Search for the cell housing the specified text and yield its [X, Y] center coordinate. 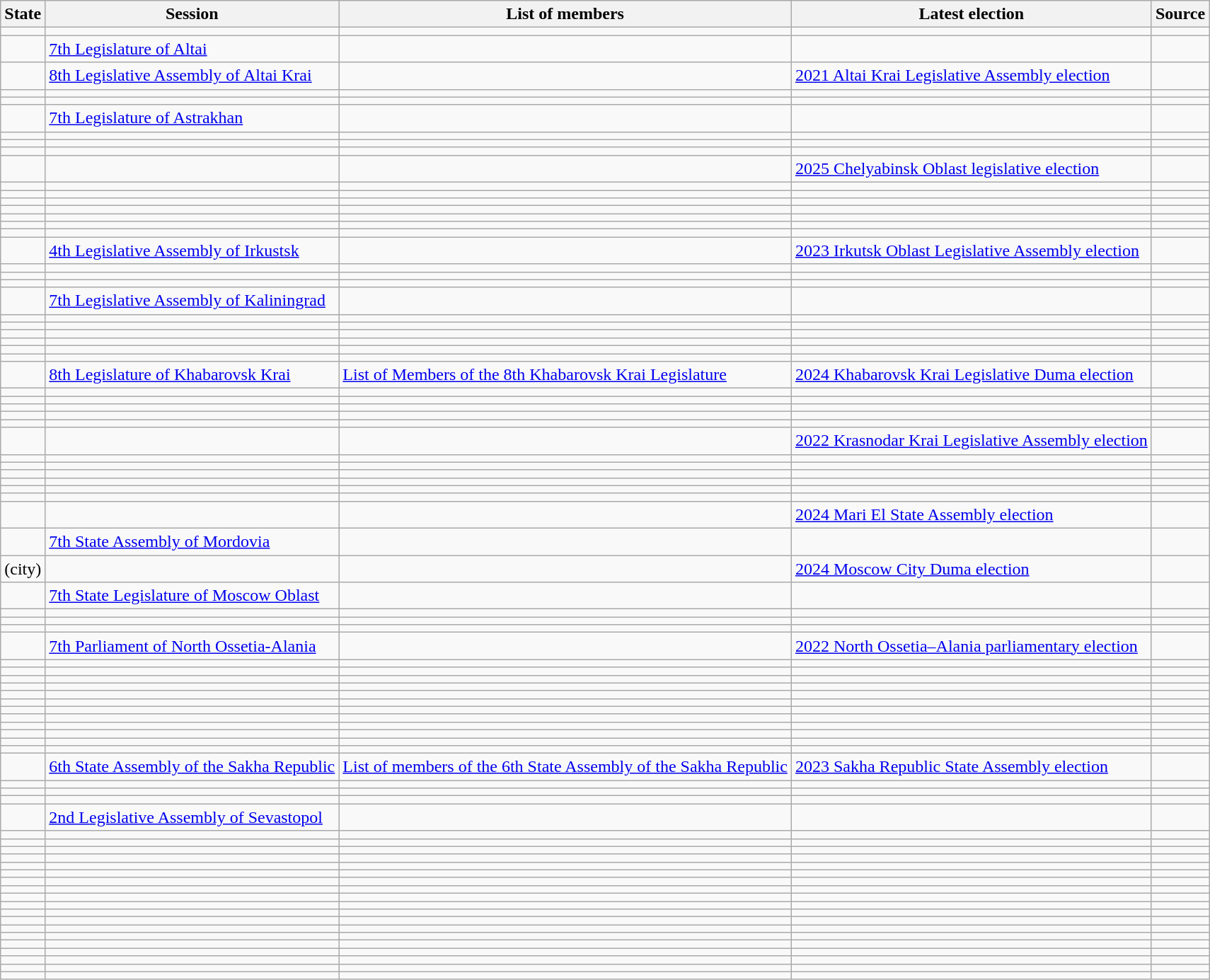
Latest election [971, 14]
2022 Krasnodar Krai Legislative Assembly election [971, 441]
2023 Irkutsk Oblast Legislative Assembly election [971, 250]
2021 Altai Krai Legislative Assembly election [971, 76]
2nd Legislative Assembly of Sevastopol [192, 817]
List of members [565, 14]
7th State Assembly of Mordovia [192, 541]
7th Legislature of Astrakhan [192, 118]
2023 Sakha Republic State Assembly election [971, 767]
7th Legislative Assembly of Kaliningrad [192, 301]
4th Legislative Assembly of Irkustsk [192, 250]
2024 Mari El State Assembly election [971, 514]
6th State Assembly of the Sakha Republic [192, 767]
7th State Legislature of Moscow Oblast [192, 596]
8th Legislature of Khabarovsk Krai [192, 375]
2022 North Ossetia–Alania parliamentary election [971, 646]
Session [192, 14]
List of Members of the 8th Khabarovsk Krai Legislature [565, 375]
2024 Khabarovsk Krai Legislative Duma election [971, 375]
7th Legislature of Altai [192, 49]
Source [1180, 14]
List of members of the 6th State Assembly of the Sakha Republic [565, 767]
State [23, 14]
2025 Chelyabinsk Oblast legislative election [971, 168]
(city) [23, 568]
8th Legislative Assembly of Altai Krai [192, 76]
2024 Moscow City Duma election [971, 568]
7th Parliament of North Ossetia-Alania [192, 646]
